Return the (X, Y) coordinate for the center point of the cell that contains the specified text.  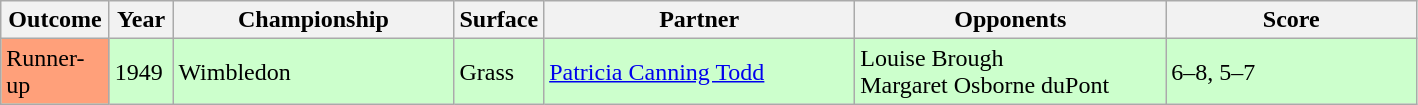
Surface (499, 20)
6–8, 5–7 (1292, 72)
Wimbledon (314, 72)
Partner (700, 20)
Score (1292, 20)
Championship (314, 20)
Year (141, 20)
Patricia Canning Todd (700, 72)
Runner-up (56, 72)
Outcome (56, 20)
Opponents (1010, 20)
Grass (499, 72)
Louise Brough Margaret Osborne duPont (1010, 72)
1949 (141, 72)
